Scan for the cell matching the given text and deliver its (X, Y) coordinate at center. 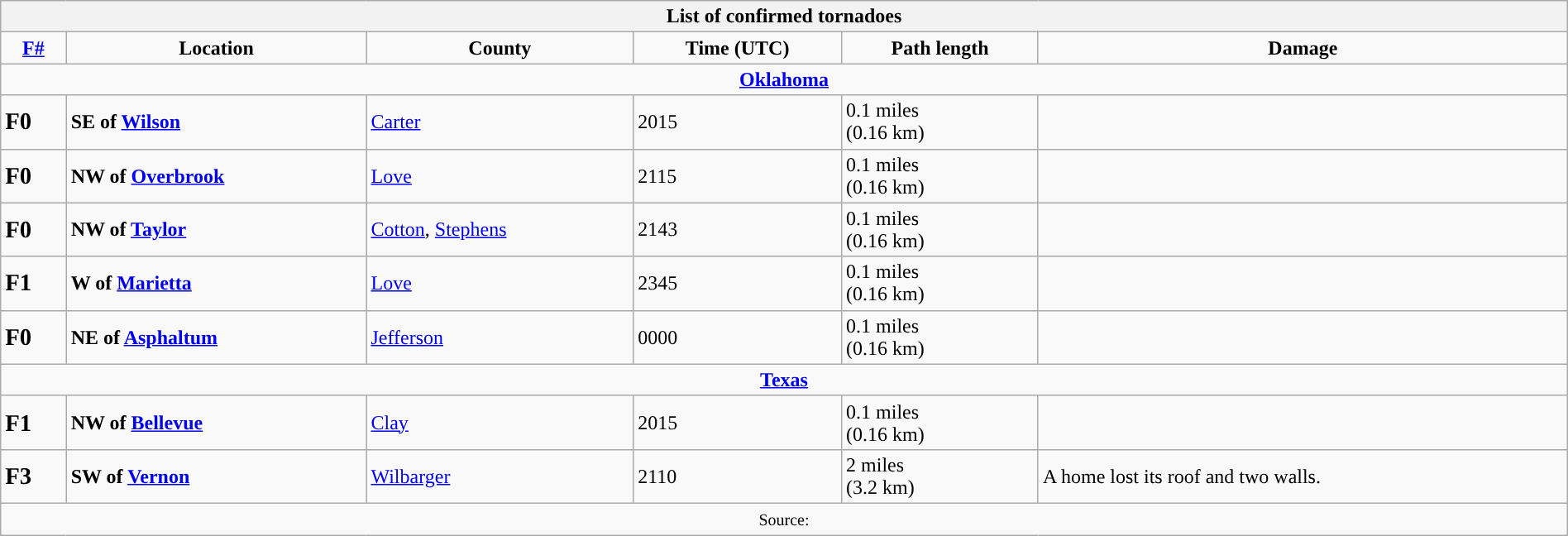
Carter (500, 122)
NW of Taylor (217, 230)
Jefferson (500, 337)
County (500, 48)
W of Marietta (217, 283)
Clay (500, 422)
SE of Wilson (217, 122)
Wilbarger (500, 476)
Location (217, 48)
Oklahoma (784, 79)
F3 (33, 476)
NW of Overbrook (217, 175)
NE of Asphaltum (217, 337)
Time (UTC) (738, 48)
Texas (784, 380)
2115 (738, 175)
Cotton, Stephens (500, 230)
2345 (738, 283)
Source: (784, 519)
A home lost its roof and two walls. (1303, 476)
Path length (940, 48)
2110 (738, 476)
List of confirmed tornadoes (784, 17)
NW of Bellevue (217, 422)
0000 (738, 337)
F# (33, 48)
Damage (1303, 48)
2143 (738, 230)
SW of Vernon (217, 476)
2 miles (3.2 km) (940, 476)
